Output the [x, y] coordinate of the center of the cell containing the given text.  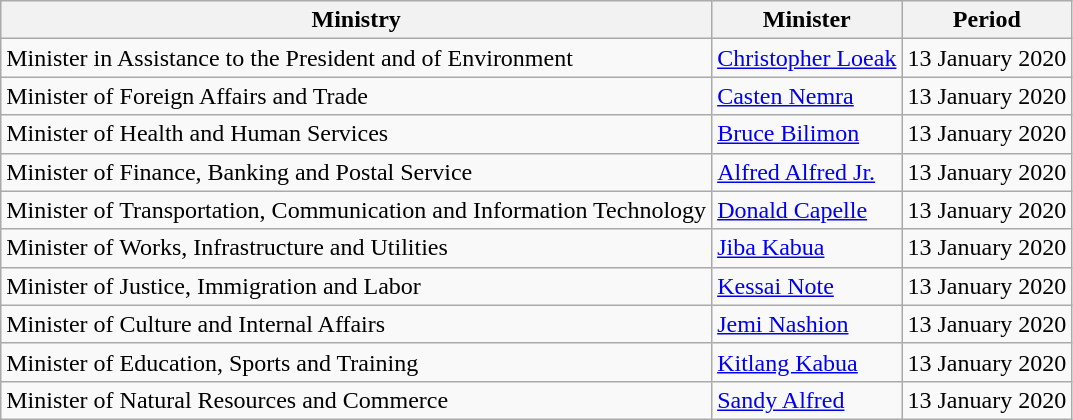
Christopher Loeak [807, 58]
Kessai Note [807, 286]
Minister of Works, Infrastructure and Utilities [356, 248]
Casten Nemra [807, 96]
Minister of Transportation, Communication and Information Technology [356, 210]
Alfred Alfred Jr. [807, 172]
Minister of Finance, Banking and Postal Service [356, 172]
Ministry [356, 20]
Bruce Bilimon [807, 134]
Minister of Natural Resources and Commerce [356, 400]
Minister in Assistance to the President and of Environment [356, 58]
Jiba Kabua [807, 248]
Donald Capelle [807, 210]
Minister [807, 20]
Minister of Justice, Immigration and Labor [356, 286]
Jemi Nashion [807, 324]
Period [987, 20]
Minister of Health and Human Services [356, 134]
Minister of Education, Sports and Training [356, 362]
Minister of Culture and Internal Affairs [356, 324]
Kitlang Kabua [807, 362]
Sandy Alfred [807, 400]
Minister of Foreign Affairs and Trade [356, 96]
